Extract the (x, y) coordinate from the center of the cell holding the provided text.  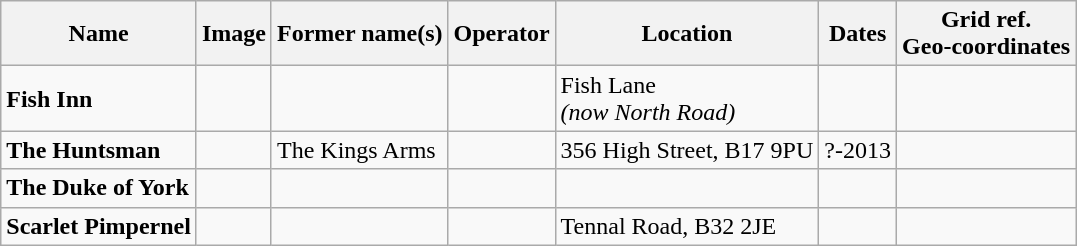
Location (687, 34)
?-2013 (858, 150)
Dates (858, 34)
356 High Street, B17 9PU (687, 150)
Fish Inn (99, 98)
Name (99, 34)
Former name(s) (360, 34)
The Duke of York (99, 188)
The Huntsman (99, 150)
Image (234, 34)
Tennal Road, B32 2JE (687, 226)
The Kings Arms (360, 150)
Grid ref.Geo-coordinates (986, 34)
Scarlet Pimpernel (99, 226)
Fish Lane(now North Road) (687, 98)
Operator (502, 34)
